For the text-containing cell, return its midpoint in (x, y) coordinate format. 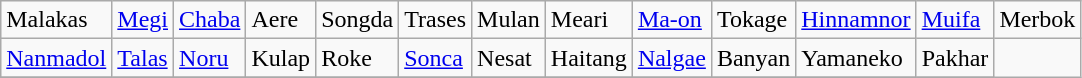
Nesat (509, 58)
Mulan (509, 20)
Malakas (56, 20)
Trases (436, 20)
Merbok (1038, 20)
Roke (358, 58)
Nalgae (672, 58)
Ma-on (672, 20)
Nanmadol (56, 58)
Muifa (955, 20)
Aere (281, 20)
Pakhar (955, 58)
Tokage (753, 20)
Yamaneko (856, 58)
Chaba (210, 20)
Hinnamnor (856, 20)
Meari (588, 20)
Songda (358, 20)
Kulap (281, 58)
Noru (210, 58)
Sonca (436, 58)
Banyan (753, 58)
Megi (143, 20)
Talas (143, 58)
Haitang (588, 58)
